Determine the [x, y] coordinate at the center of the cell enclosing the given text.  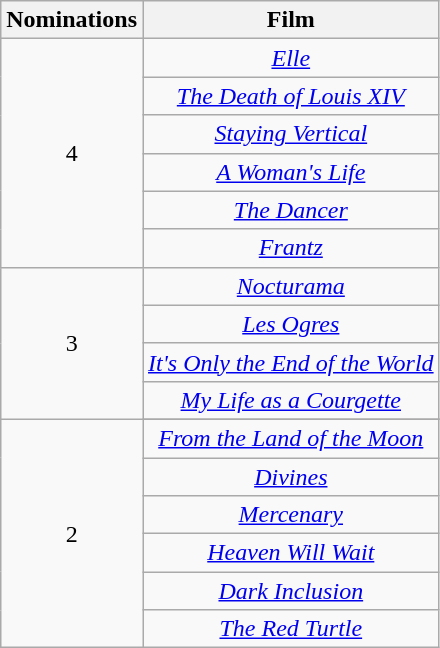
The Death of Louis XIV [290, 96]
A Woman's Life [290, 172]
The Red Turtle [290, 629]
The Dancer [290, 210]
Mercenary [290, 515]
2 [72, 533]
Dark Inclusion [290, 591]
Heaven Will Wait [290, 553]
My Life as a Courgette [290, 400]
Divines [290, 477]
Elle [290, 58]
Film [290, 20]
Frantz [290, 248]
Nominations [72, 20]
4 [72, 153]
It's Only the End of the World [290, 362]
Nocturama [290, 286]
From the Land of the Moon [290, 438]
3 [72, 343]
Staying Vertical [290, 134]
Les Ogres [290, 324]
